Output the (x, y) coordinate of the center of the cell containing the given text.  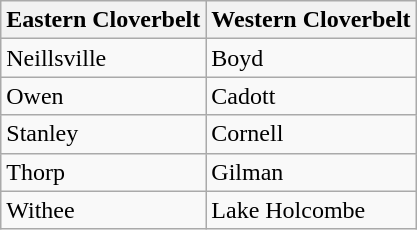
Western Cloverbelt (311, 20)
Stanley (104, 134)
Eastern Cloverbelt (104, 20)
Lake Holcombe (311, 210)
Gilman (311, 172)
Owen (104, 96)
Thorp (104, 172)
Cadott (311, 96)
Cornell (311, 134)
Neillsville (104, 58)
Boyd (311, 58)
Withee (104, 210)
